Determine the [x, y] coordinate at the center of the cell enclosing the given text.  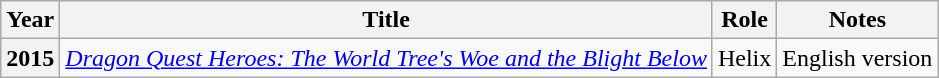
Role [744, 20]
Dragon Quest Heroes: The World Tree's Woe and the Blight Below [386, 58]
Notes [858, 20]
Year [30, 20]
Title [386, 20]
Helix [744, 58]
2015 [30, 58]
English version [858, 58]
